Detect which cell encompasses the target text, then output its (X, Y) center coordinate. 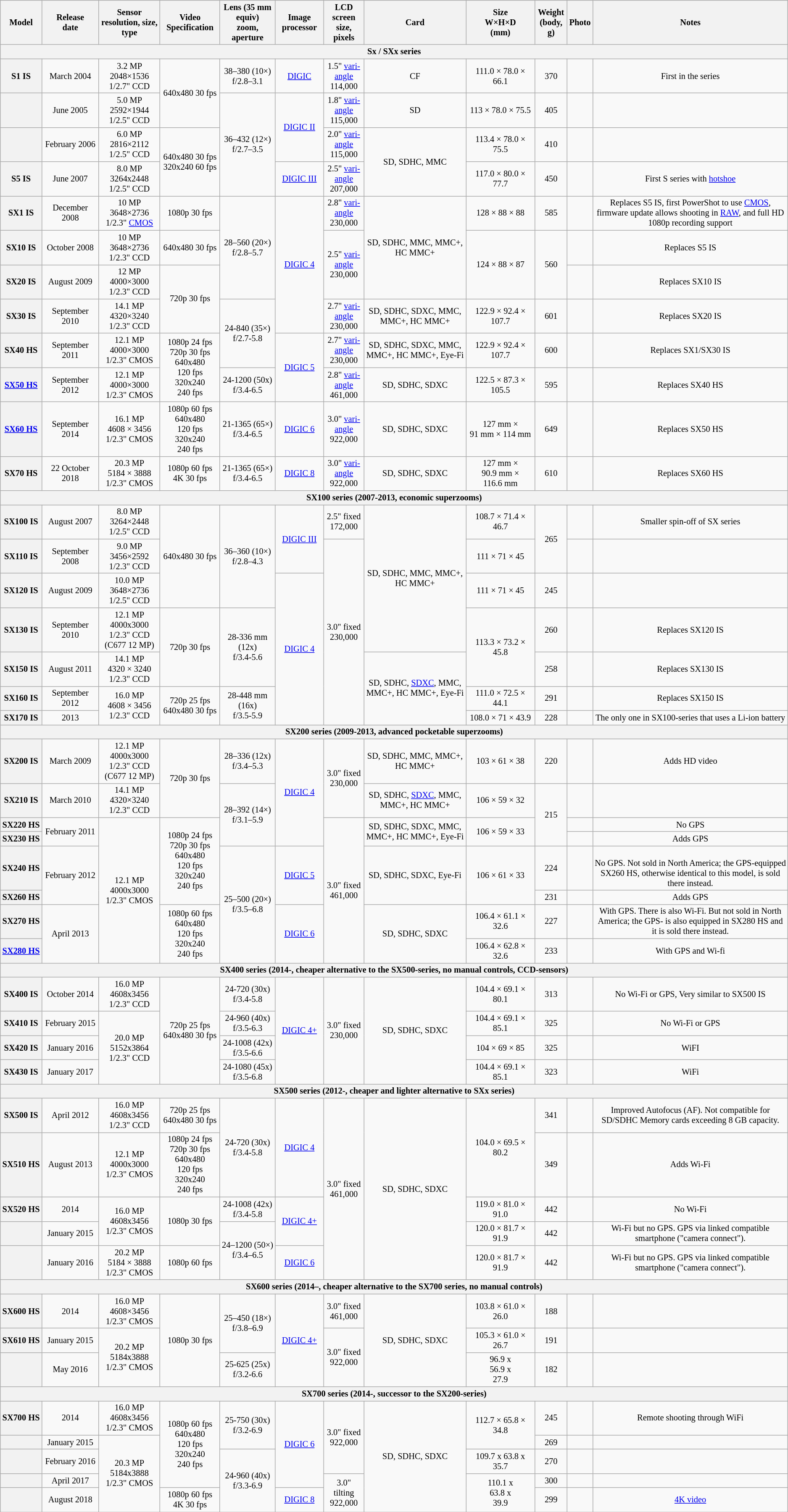
Replaces SX40 HS (690, 385)
25–500 (20×)f/3.5–6.8 (248, 904)
With GPS. There is also Wi-Fi. But not sold in North America; the GPS- is also equipped in SX280 HS and it is sold there instead. (690, 921)
SX510 HS (21, 1165)
Sx / SXx series (394, 52)
SD (415, 110)
SX240 HS (21, 868)
SX280 HS (21, 951)
2.5" fixed172,000 (344, 522)
Replaces SX120 IS (690, 630)
108.7 × 71.4 × 46.7 (501, 522)
Video Specification (190, 22)
313 (551, 994)
600 (551, 350)
August 2018 (70, 1500)
258 (551, 669)
3.2 MP2048×15361/2.7" CCD (129, 76)
28-448 mm (16x)f/3.5-5.9 (248, 705)
SX500 IS (21, 1115)
24-1008 (42x) f/3.5-6.6 (248, 1048)
36–360 (10×)f/2.8–4.3 (248, 556)
SX520 HS (21, 1209)
No GPS (690, 825)
24–1200 (50×) f/3.4–6.5 (248, 1250)
Lens (35 mm equiv)zoom, aperture (248, 22)
February 2006 (70, 145)
Replaces SX130 IS (690, 669)
96.9 x56.9 x27.9 (501, 1370)
SX170 IS (21, 718)
16.0 MP4608×34561/2.3" CMOS (129, 1311)
1.5" vari-angle114,000 (344, 76)
August 2007 (70, 522)
108.0 × 71 × 43.9 (501, 718)
2.0" vari-angle115,000 (344, 145)
8.0 MP3264x24481/2.5" CCD (129, 179)
191 (551, 1340)
DIGIC (299, 76)
233 (551, 951)
601 (551, 316)
3.0" tilting922,000 (344, 1492)
SX150 IS (21, 669)
299 (551, 1500)
Releasedate (70, 22)
SX30 IS (21, 316)
CF (415, 76)
12 MP4000×30001/2.3" CCD (129, 282)
122.5 × 87.3 × 105.5 (501, 385)
SX50 HS (21, 385)
349 (551, 1165)
SX200 IS (21, 761)
Replaces S5 IS, first PowerShot to use CMOS, firmware update allows shooting in RAW, and full HD 1080p recording support (690, 213)
300 (551, 1480)
2.8" vari-angle461,000 (344, 385)
June 2005 (70, 110)
Adds Wi-Fi (690, 1165)
20.2 MP5184x38881/2.3" CMOS (129, 1357)
113 × 78.0 × 75.5 (501, 110)
127 mm × 90.9 mm × 116.6 mm (501, 473)
113.3 × 73.2 × 45.8 (501, 647)
182 (551, 1370)
128 × 88 × 88 (501, 213)
August 2013 (70, 1165)
Image processor (299, 22)
291 (551, 698)
Replaces SX60 HS (690, 473)
109.7 x 63.8 x 35.7 (501, 1462)
WiFI (690, 1048)
14.1 MP4320 × 32401/2.3" CCD (129, 669)
WiFi (690, 1072)
No Wi-Fi or GPS, Very similar to SX500 IS (690, 994)
405 (551, 110)
April 2013 (70, 933)
Smaller spin-off of SX series (690, 522)
24-840 (35×)f/2.7-5.8 (248, 333)
February 2011 (70, 832)
Replaces SX20 IS (690, 316)
Weight(body, g) (551, 22)
585 (551, 213)
2.5" vari-angle207,000 (344, 179)
560 (551, 265)
2013 (70, 718)
Replaces SX150 IS (690, 698)
113.4 × 78.0 × 75.5 (501, 145)
105.3 × 61.0 × 26.7 (501, 1340)
24-1200 (50x)f/3.4-6.5 (248, 385)
First S series with hotshoe (690, 179)
May 2016 (70, 1370)
112.7 × 65.8 × 34.8 (501, 1425)
February 2012 (70, 875)
Model (21, 22)
25–450 (18×) f/3.8–6.9 (248, 1323)
SX400 series (2014-, cheaper alternative to the SX500-series, no manual controls, CCD-sensors) (394, 970)
March 2010 (70, 800)
640x480 30 fps320x240 60 fps (190, 161)
260 (551, 630)
SizeW×H×D(mm) (501, 22)
24-960 (40x) f/3.5-6.3 (248, 1023)
September 2011 (70, 350)
1.8" vari-angle115,000 (344, 110)
104.4 × 69.1 × 80.1 (501, 994)
28–392 (14×)f/3.1–5.9 (248, 814)
SX200 series (2009-2013, advanced pocketable superzooms) (394, 732)
106 × 61 × 33 (501, 875)
SD, SDHC, SDXC, Eye-Fi (415, 875)
127 mm × 91 mm × 114 mm (501, 429)
106 × 59 × 32 (501, 800)
228 (551, 718)
450 (551, 179)
SX410 IS (21, 1023)
265 (551, 539)
28–560 (20×)f/2.8–5.7 (248, 247)
SX220 HS (21, 825)
24-960 (40x)f/3.3-6.9 (248, 1480)
269 (551, 1442)
June 2007 (70, 179)
Notes (690, 22)
28-336 mm (12x)f/3.4-5.6 (248, 647)
103.8 × 61.0 × 26.0 (501, 1311)
117.0 × 80.0 × 77.7 (501, 179)
SX430 IS (21, 1072)
Card (415, 22)
20.3 MP5184 × 38881/2.3" CMOS (129, 473)
Adds HD video (690, 761)
October 2008 (70, 247)
SX1 IS (21, 213)
SX160 IS (21, 698)
25-750 (30x) f/3.2-6.9 (248, 1425)
SX70 HS (21, 473)
106.4 × 61.1 × 32.6 (501, 921)
12.1 MP4000x3000 1/2.3" CCD(C677 12 MP) (129, 761)
4K video (690, 1500)
S5 IS (21, 179)
16.0 MP4608 × 34561/2.3" CCD (129, 705)
111.0 × 78.0 × 66.1 (501, 76)
124 × 88 × 87 (501, 265)
24-1008 (42x) f/3.4-5.8 (248, 1209)
September 2008 (70, 556)
111.0 × 72.5 × 44.1 (501, 698)
2.8" vari-angle230,000 (344, 213)
36–432 (12×)f/2.7–3.5 (248, 145)
SX100 series (2007-2013, economic superzooms) (394, 498)
First in the series (690, 76)
SX420 IS (21, 1048)
S1 IS (21, 76)
16.1 MP4608 × 34561/2.3" CMOS (129, 429)
Sensorresolution, size, type (129, 22)
DIGIC II (299, 127)
231 (551, 897)
No GPS. Not sold in North America; the GPS-equipped SX260 HS, otherwise identical to this model, is sold there instead. (690, 868)
20.3 MP5184x38881/2.3" CMOS (129, 1474)
October 2014 (70, 994)
8.0 MP3264×24481/2.5" CCD (129, 522)
106.4 × 62.8 × 32.6 (501, 951)
December 2008 (70, 213)
119.0 × 81.0 × 91.0 (501, 1209)
March 2004 (70, 76)
March 2009 (70, 761)
103 × 61 × 38 (501, 761)
The only one in SX100-series that uses a Li-ion battery (690, 718)
12.1 MP4000x30001/2.3" CCD(C677 12 MP) (129, 630)
SX20 IS (21, 282)
20.2 MP5184 × 38881/2.3" CMOS (129, 1262)
February 2016 (70, 1462)
104 × 69 × 85 (501, 1048)
SX100 IS (21, 522)
September 2014 (70, 429)
August 2011 (70, 669)
Remote shooting through WiFi (690, 1418)
104.0 × 69.5 × 80.2 (501, 1148)
February 2015 (70, 1023)
No Wi-Fi or GPS (690, 1023)
10.0 MP3648×27361/2.5" CCD (129, 590)
1080p 60 fps (190, 1262)
SX400 IS (21, 994)
SX600 series (2014–, cheaper alternative to the SX700 series, no manual controls) (394, 1287)
6.0 MP2816×21121/2.5" CCD (129, 145)
Photo (580, 22)
SX210 IS (21, 800)
SX10 IS (21, 247)
28–336 (12x)f/3.4–5.3 (248, 761)
SX270 HS (21, 921)
SX40 HS (21, 350)
Replaces SX10 IS (690, 282)
SX60 HS (21, 429)
224 (551, 868)
SX700 HS (21, 1418)
215 (551, 814)
Improved Autofocus (AF). Not compatible for SD/SDHC Memory cards exceeding 8 GB capacity. (690, 1115)
610 (551, 473)
20.0 MP5152x38641/2.3" CCD (129, 1048)
323 (551, 1072)
SX260 HS (21, 897)
22 October 2018 (70, 473)
2.5" vari-angle230,000 (344, 265)
370 (551, 76)
SX500 series (2012-, cheaper and lighter alternative to SXx series) (394, 1091)
SD, SDHC, MMC (415, 161)
595 (551, 385)
5.0 MP2592×19441/2.5" CCD (129, 110)
SX110 IS (21, 556)
227 (551, 921)
649 (551, 429)
SX230 HS (21, 839)
110.1 x63.8 x39.9 (501, 1492)
LCD screensize, pixels (344, 22)
220 (551, 761)
10 MP 3648×2736 1/2.3" CMOS (129, 213)
SX130 IS (21, 630)
SX610 HS (21, 1340)
Replaces SX1/SX30 IS (690, 350)
January 2017 (70, 1072)
9.0 MP3456×25921/2.3" CCD (129, 556)
April 2017 (70, 1480)
SX700 series (2014-, successor to the SX200-series) (394, 1394)
With GPS and Wi-fi (690, 951)
SX120 IS (21, 590)
Replaces S5 IS (690, 247)
341 (551, 1115)
10 MP 3648×27361/2.3" CCD (129, 247)
106 × 59 × 33 (501, 832)
270 (551, 1462)
25-625 (25x)f/3.2-6.6 (248, 1370)
24-1080 (45x) f/3.5-6.8 (248, 1072)
410 (551, 145)
Replaces SX50 HS (690, 429)
SX600 HS (21, 1311)
38–380 (10×)f/2.8–3.1 (248, 76)
No Wi-Fi (690, 1209)
April 2012 (70, 1115)
188 (551, 1311)
